Output the (x, y) coordinate of the center of the cell containing the given text.  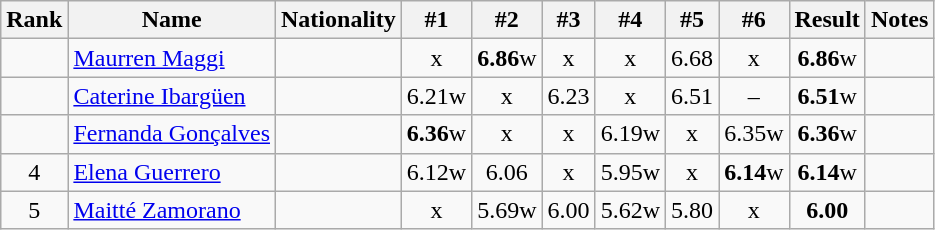
#5 (692, 20)
Maitté Zamorano (172, 210)
#6 (754, 20)
6.21w (436, 96)
Nationality (339, 20)
Maurren Maggi (172, 58)
5.95w (630, 172)
6.51w (827, 96)
5.62w (630, 210)
6.06 (507, 172)
6.23 (568, 96)
6.68 (692, 58)
#2 (507, 20)
#4 (630, 20)
Caterine Ibargüen (172, 96)
5 (34, 210)
5.69w (507, 210)
Result (827, 20)
#1 (436, 20)
6.51 (692, 96)
6.35w (754, 134)
Fernanda Gonçalves (172, 134)
6.19w (630, 134)
Notes (899, 20)
Rank (34, 20)
4 (34, 172)
– (754, 96)
Name (172, 20)
6.12w (436, 172)
#3 (568, 20)
5.80 (692, 210)
Elena Guerrero (172, 172)
